For the text-containing cell, return its midpoint in (x, y) coordinate format. 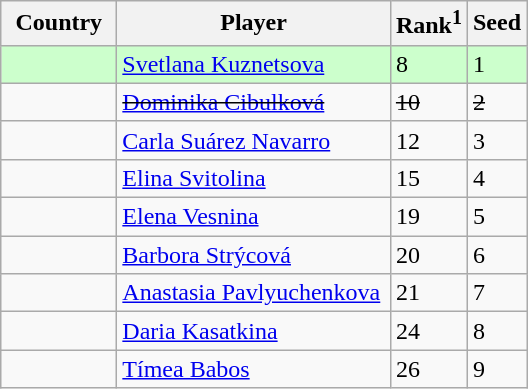
7 (496, 293)
Carla Suárez Navarro (254, 140)
6 (496, 255)
Svetlana Kuznetsova (254, 64)
1 (496, 64)
12 (428, 140)
10 (428, 102)
Barbora Strýcová (254, 255)
Tímea Babos (254, 369)
Daria Kasatkina (254, 331)
5 (496, 217)
19 (428, 217)
Elina Svitolina (254, 178)
Seed (496, 24)
Country (59, 24)
Rank1 (428, 24)
Player (254, 24)
24 (428, 331)
2 (496, 102)
15 (428, 178)
Elena Vesnina (254, 217)
3 (496, 140)
26 (428, 369)
21 (428, 293)
Anastasia Pavlyuchenkova (254, 293)
9 (496, 369)
Dominika Cibulková (254, 102)
4 (496, 178)
20 (428, 255)
